Locate the cell with the specified text and output its [X, Y] center coordinate. 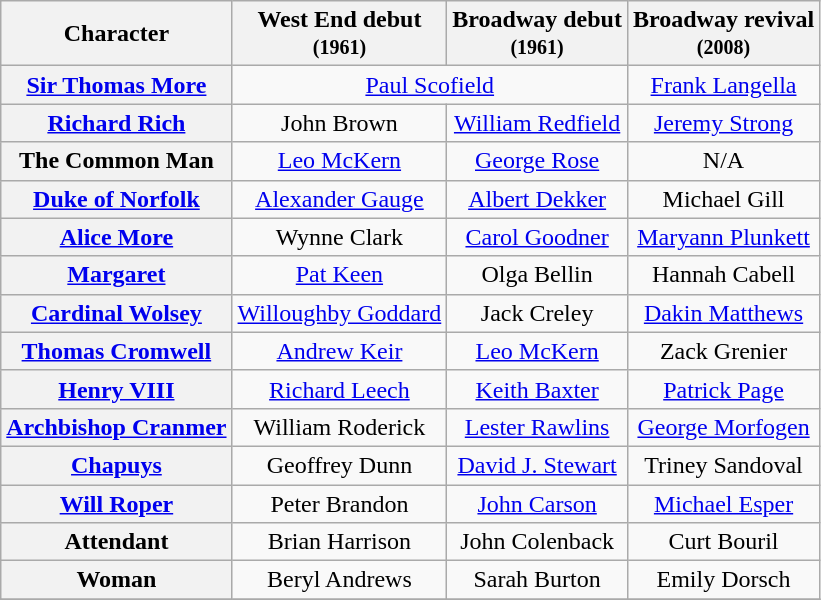
Patrick Page [723, 389]
William Roderick [340, 427]
Wynne Clark [340, 237]
Alexander Gauge [340, 199]
Peter Brandon [340, 503]
The Common Man [116, 161]
Thomas Cromwell [116, 351]
Maryann Plunkett [723, 237]
Character [116, 34]
Woman [116, 580]
Michael Esper [723, 503]
Sir Thomas More [116, 85]
Triney Sandoval [723, 465]
N/A [723, 161]
Chapuys [116, 465]
David J. Stewart [538, 465]
Emily Dorsch [723, 580]
Paul Scofield [430, 85]
Michael Gill [723, 199]
Duke of Norfolk [116, 199]
Hannah Cabell [723, 275]
Margaret [116, 275]
Henry VIII [116, 389]
Beryl Andrews [340, 580]
Richard Rich [116, 123]
Geoffrey Dunn [340, 465]
Willoughby Goddard [340, 313]
Cardinal Wolsey [116, 313]
Richard Leech [340, 389]
Zack Grenier [723, 351]
William Redfield [538, 123]
Jack Creley [538, 313]
Albert Dekker [538, 199]
Lester Rawlins [538, 427]
Olga Bellin [538, 275]
Alice More [116, 237]
Sarah Burton [538, 580]
Archbishop Cranmer [116, 427]
John Brown [340, 123]
Jeremy Strong [723, 123]
Keith Baxter [538, 389]
Brian Harrison [340, 542]
John Colenback [538, 542]
George Morfogen [723, 427]
Frank Langella [723, 85]
John Carson [538, 503]
West End debut (1961) [340, 34]
Carol Goodner [538, 237]
Dakin Matthews [723, 313]
Pat Keen [340, 275]
Broadway debut (1961) [538, 34]
George Rose [538, 161]
Will Roper [116, 503]
Broadway revival (2008) [723, 34]
Andrew Keir [340, 351]
Attendant [116, 542]
Curt Bouril [723, 542]
